Output the (X, Y) coordinate of the center of the cell containing the given text.  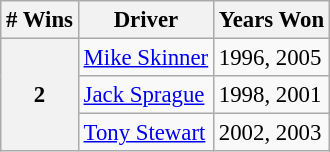
Tony Stewart (146, 133)
Mike Skinner (146, 58)
2002, 2003 (272, 133)
Years Won (272, 20)
1998, 2001 (272, 95)
Jack Sprague (146, 95)
Driver (146, 20)
2 (40, 96)
1996, 2005 (272, 58)
# Wins (40, 20)
